Search for the cell housing the specified text and yield its (X, Y) center coordinate. 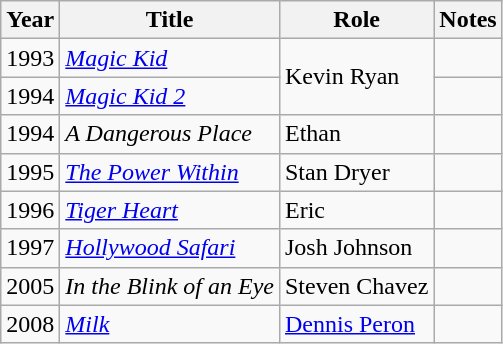
1993 (30, 58)
Eric (356, 210)
Hollywood Safari (170, 248)
Title (170, 20)
Josh Johnson (356, 248)
Dennis Peron (356, 324)
In the Blink of an Eye (170, 286)
2005 (30, 286)
2008 (30, 324)
Stan Dryer (356, 172)
1997 (30, 248)
1996 (30, 210)
Steven Chavez (356, 286)
Magic Kid 2 (170, 96)
Magic Kid (170, 58)
Ethan (356, 134)
Notes (468, 20)
Kevin Ryan (356, 77)
1995 (30, 172)
Milk (170, 324)
Role (356, 20)
The Power Within (170, 172)
Tiger Heart (170, 210)
Year (30, 20)
A Dangerous Place (170, 134)
